Pinpoint the cell where the given text exists, returning its [x, y] midpoint coordinate. 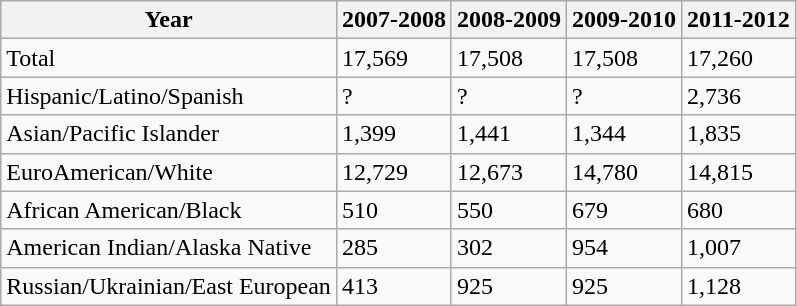
285 [394, 248]
Total [169, 58]
1,441 [508, 134]
1,128 [739, 286]
17,569 [394, 58]
EuroAmerican/White [169, 172]
2008-2009 [508, 20]
American Indian/Alaska Native [169, 248]
550 [508, 210]
302 [508, 248]
14,815 [739, 172]
954 [624, 248]
Hispanic/Latino/Spanish [169, 96]
12,729 [394, 172]
African American/Black [169, 210]
1,399 [394, 134]
1,835 [739, 134]
1,344 [624, 134]
14,780 [624, 172]
2009-2010 [624, 20]
413 [394, 286]
2,736 [739, 96]
12,673 [508, 172]
17,260 [739, 58]
2011-2012 [739, 20]
2007-2008 [394, 20]
1,007 [739, 248]
680 [739, 210]
Russian/Ukrainian/East European [169, 286]
Asian/Pacific Islander [169, 134]
510 [394, 210]
679 [624, 210]
Year [169, 20]
